For the text-containing cell, return its midpoint in (x, y) coordinate format. 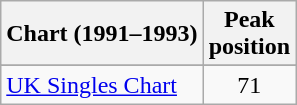
Chart (1991–1993) (102, 34)
Peakposition (249, 34)
71 (249, 85)
UK Singles Chart (102, 85)
